Identify which cell holds the provided text, then report its [x, y] central coordinate. 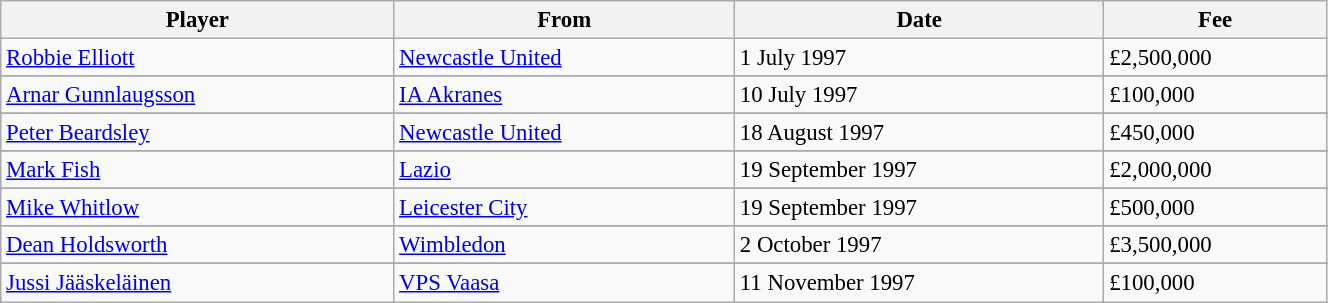
IA Akranes [564, 95]
Fee [1216, 20]
£2,500,000 [1216, 58]
11 November 1997 [920, 283]
£3,500,000 [1216, 245]
Arnar Gunnlaugsson [198, 95]
18 August 1997 [920, 133]
Player [198, 20]
Lazio [564, 170]
Wimbledon [564, 245]
Date [920, 20]
VPS Vaasa [564, 283]
2 October 1997 [920, 245]
From [564, 20]
10 July 1997 [920, 95]
Peter Beardsley [198, 133]
1 July 1997 [920, 58]
Jussi Jääskeläinen [198, 283]
Leicester City [564, 208]
£450,000 [1216, 133]
Robbie Elliott [198, 58]
Mark Fish [198, 170]
Mike Whitlow [198, 208]
£2,000,000 [1216, 170]
Dean Holdsworth [198, 245]
£500,000 [1216, 208]
